Locate the cell with the specified text and output its (x, y) center coordinate. 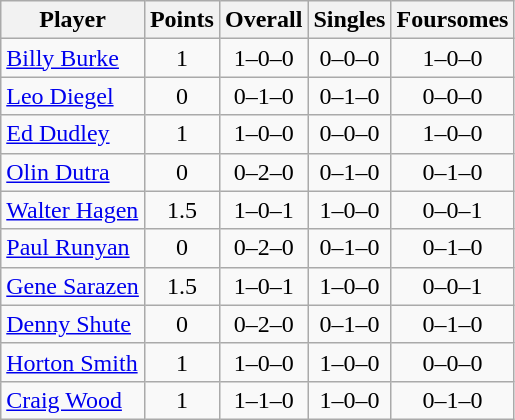
Billy Burke (73, 58)
Denny Shute (73, 324)
Foursomes (452, 20)
Overall (263, 20)
Player (73, 20)
Horton Smith (73, 362)
Leo Diegel (73, 96)
1–1–0 (263, 400)
Olin Dutra (73, 172)
Points (182, 20)
Walter Hagen (73, 210)
Ed Dudley (73, 134)
Singles (350, 20)
Gene Sarazen (73, 286)
Craig Wood (73, 400)
Paul Runyan (73, 248)
